Provide the (x, y) coordinate of the cell's center where the given text is located.  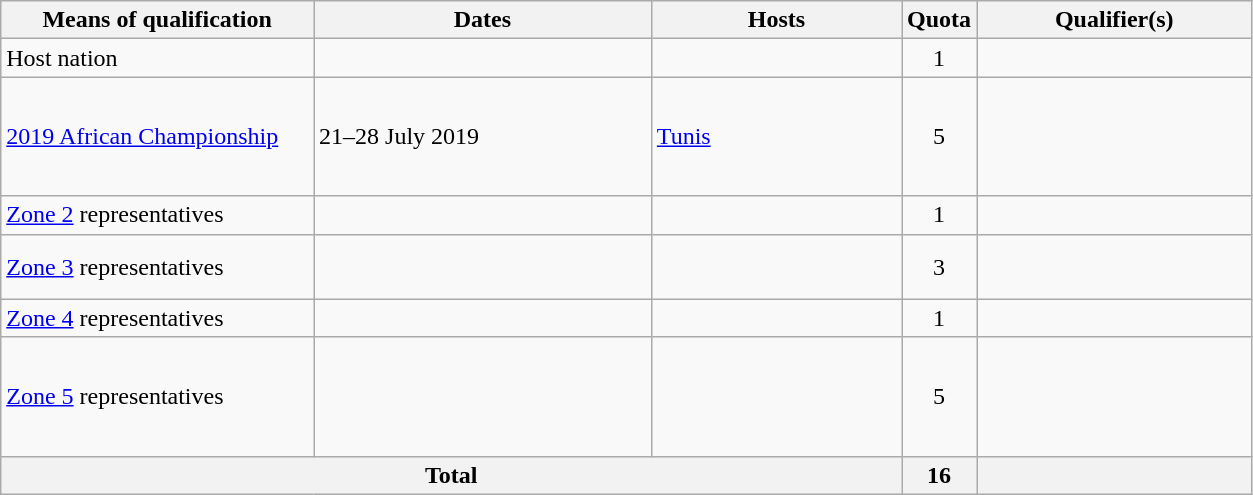
16 (940, 475)
Quota (940, 20)
Zone 3 representatives (158, 266)
Zone 4 representatives (158, 318)
Means of qualification (158, 20)
Dates (483, 20)
Zone 5 representatives (158, 396)
Qualifier(s) (1114, 20)
Total (452, 475)
Host nation (158, 58)
21–28 July 2019 (483, 136)
Tunis (776, 136)
3 (940, 266)
Zone 2 representatives (158, 215)
Hosts (776, 20)
2019 African Championship (158, 136)
